For the text-containing cell, return its midpoint in [x, y] coordinate format. 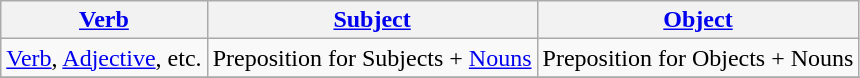
Verb, Adjective, etc. [104, 58]
Verb [104, 20]
Preposition for Objects + Nouns [698, 58]
Subject [372, 20]
Preposition for Subjects + Nouns [372, 58]
Object [698, 20]
